Identify which cell holds the provided text, then report its [x, y] central coordinate. 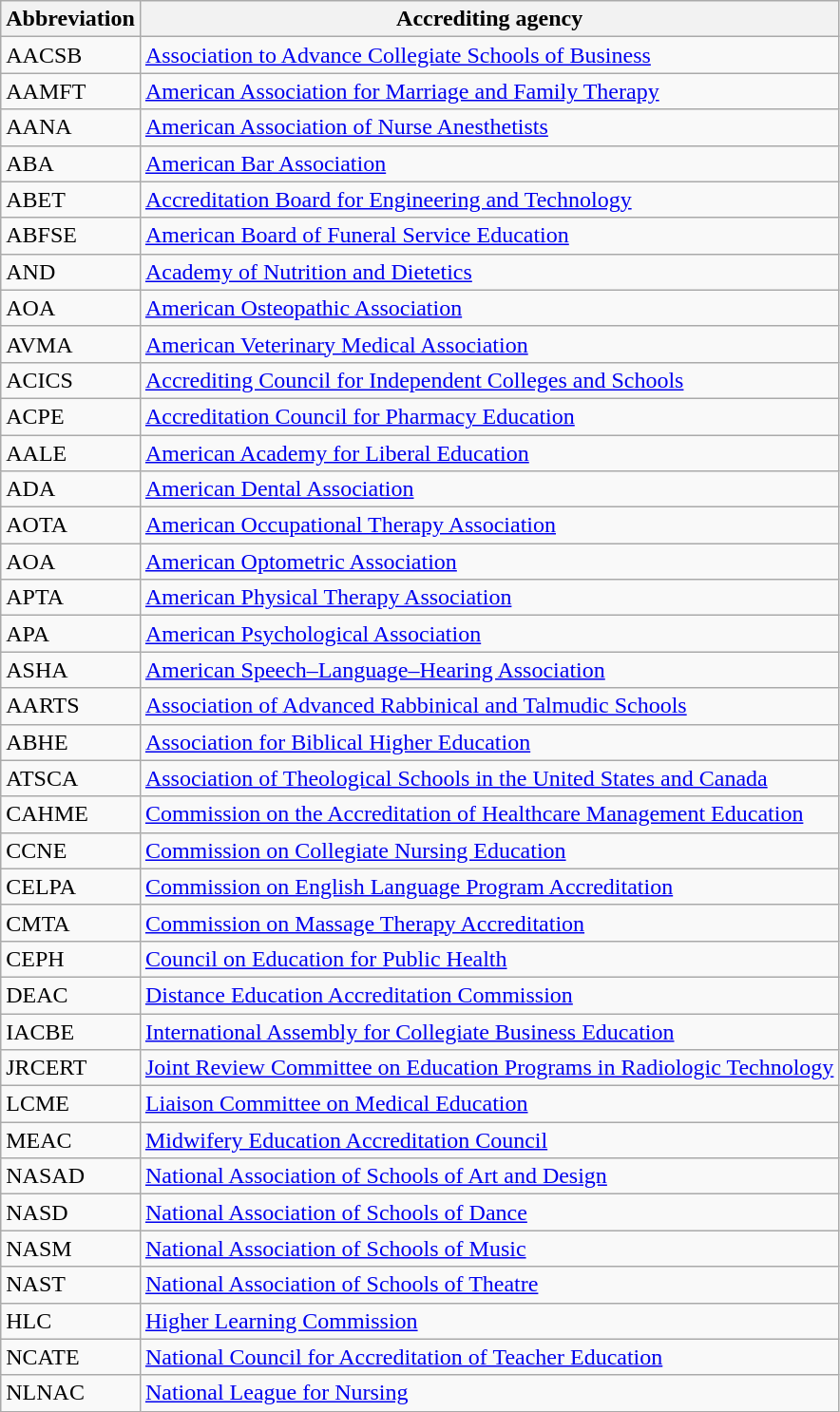
ABET [70, 200]
CELPA [70, 887]
American Bar Association [489, 163]
Accrediting Council for Independent Colleges and Schools [489, 380]
HLC [70, 1321]
Higher Learning Commission [489, 1321]
NASAD [70, 1176]
Association of Advanced Rabbinical and Talmudic Schools [489, 706]
American Association of Nurse Anesthetists [489, 127]
National Council for Accreditation of Teacher Education [489, 1357]
Commission on Collegiate Nursing Education [489, 850]
American Dental Association [489, 489]
ABHE [70, 742]
Academy of Nutrition and Dietetics [489, 272]
AVMA [70, 344]
CAHME [70, 814]
ACPE [70, 416]
NASM [70, 1249]
ADA [70, 489]
American Physical Therapy Association [489, 598]
Association of Theological Schools in the United States and Canada [489, 778]
Commission on English Language Program Accreditation [489, 887]
AAMFT [70, 91]
National Association of Schools of Music [489, 1249]
ACICS [70, 380]
Council on Education for Public Health [489, 959]
American Board of Funeral Service Education [489, 236]
National Association of Schools of Theatre [489, 1285]
International Assembly for Collegiate Business Education [489, 1031]
American Speech–Language–Hearing Association [489, 670]
IACBE [70, 1031]
Association to Advance Collegiate Schools of Business [489, 55]
AACSB [70, 55]
NLNAC [70, 1393]
ABFSE [70, 236]
Commission on Massage Therapy Accreditation [489, 923]
DEAC [70, 995]
Accrediting agency [489, 19]
APA [70, 634]
MEAC [70, 1140]
NAST [70, 1285]
American Veterinary Medical Association [489, 344]
ATSCA [70, 778]
LCME [70, 1104]
National Association of Schools of Dance [489, 1212]
American Osteopathic Association [489, 308]
NCATE [70, 1357]
CMTA [70, 923]
National League for Nursing [489, 1393]
American Optometric Association [489, 562]
National Association of Schools of Art and Design [489, 1176]
Liaison Committee on Medical Education [489, 1104]
CCNE [70, 850]
AANA [70, 127]
APTA [70, 598]
AND [70, 272]
NASD [70, 1212]
ASHA [70, 670]
Accreditation Board for Engineering and Technology [489, 200]
Accreditation Council for Pharmacy Education [489, 416]
AOTA [70, 525]
AARTS [70, 706]
Commission on the Accreditation of Healthcare Management Education [489, 814]
American Occupational Therapy Association [489, 525]
Association for Biblical Higher Education [489, 742]
Abbreviation [70, 19]
CEPH [70, 959]
American Psychological Association [489, 634]
Distance Education Accreditation Commission [489, 995]
AALE [70, 453]
JRCERT [70, 1068]
American Association for Marriage and Family Therapy [489, 91]
Joint Review Committee on Education Programs in Radiologic Technology [489, 1068]
ABA [70, 163]
Midwifery Education Accreditation Council [489, 1140]
American Academy for Liberal Education [489, 453]
